Return (X, Y) of the center of cell containing provided text 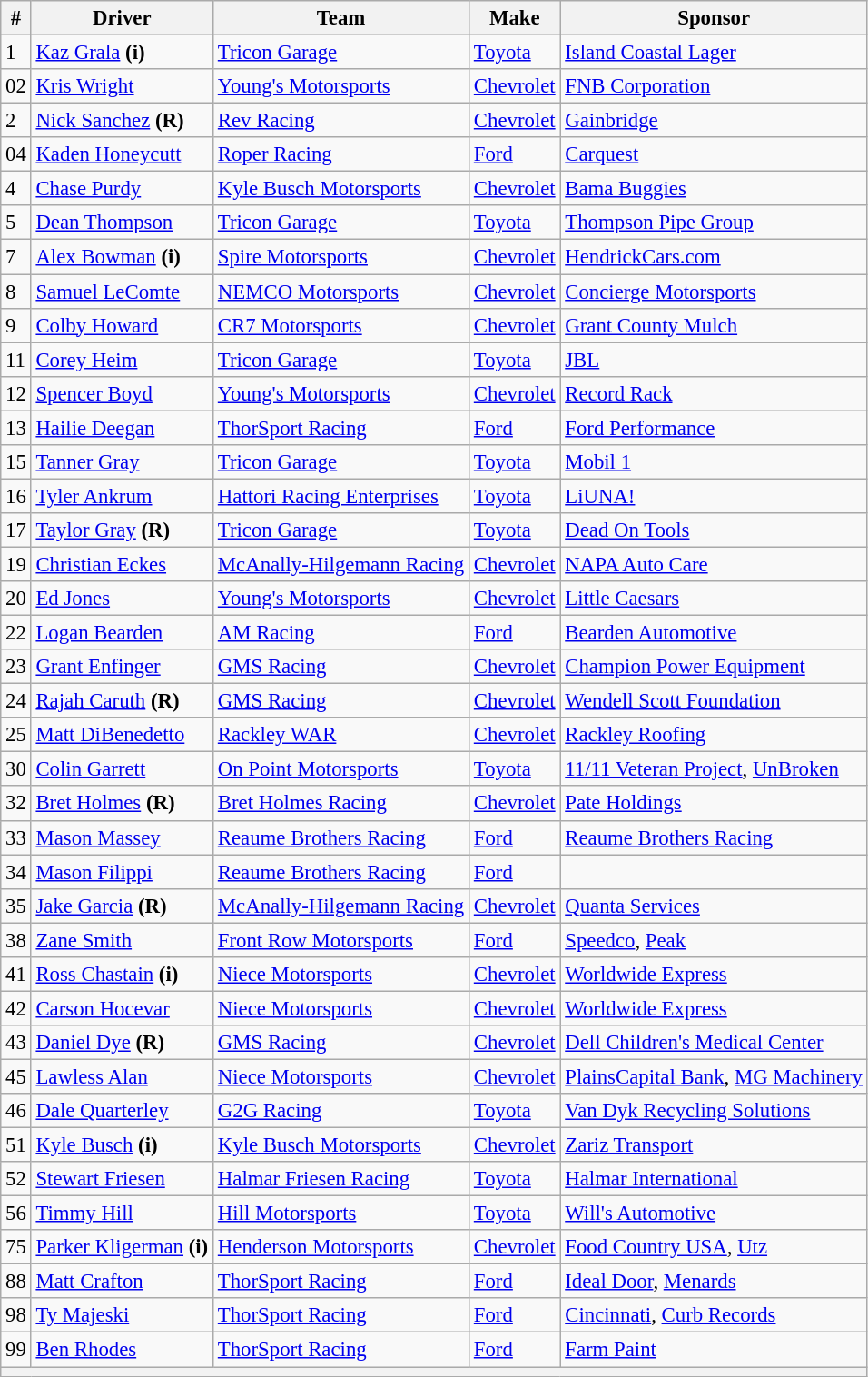
Dale Quarterley (122, 1111)
15 (16, 462)
11/11 Veteran Project, UnBroken (714, 769)
Spire Motorsports (341, 257)
Bret Holmes Racing (341, 804)
Hattori Racing Enterprises (341, 496)
Make (515, 18)
Farm Paint (714, 1350)
Zane Smith (122, 940)
Hailie Deegan (122, 428)
13 (16, 428)
Dean Thompson (122, 223)
Rackley WAR (341, 735)
02 (16, 86)
Jake Garcia (R) (122, 906)
Mason Filippi (122, 872)
Gainbridge (714, 121)
AM Racing (341, 633)
Ford Performance (714, 428)
Ben Rhodes (122, 1350)
4 (16, 189)
Ross Chastain (i) (122, 975)
Front Row Motorsports (341, 940)
Grant Enfinger (122, 667)
22 (16, 633)
Halmar International (714, 1179)
Colin Garrett (122, 769)
1 (16, 53)
20 (16, 599)
34 (16, 872)
11 (16, 360)
35 (16, 906)
Rackley Roofing (714, 735)
Parker Kligerman (i) (122, 1247)
Daniel Dye (R) (122, 1043)
30 (16, 769)
Sponsor (714, 18)
Logan Bearden (122, 633)
43 (16, 1043)
Matt Crafton (122, 1282)
16 (16, 496)
5 (16, 223)
Dell Children's Medical Center (714, 1043)
32 (16, 804)
98 (16, 1316)
Tyler Ankrum (122, 496)
Thompson Pipe Group (714, 223)
Record Rack (714, 393)
Bama Buggies (714, 189)
04 (16, 154)
8 (16, 292)
Champion Power Equipment (714, 667)
24 (16, 701)
Bearden Automotive (714, 633)
Ideal Door, Menards (714, 1282)
Spencer Boyd (122, 393)
Driver (122, 18)
17 (16, 530)
Hill Motorsports (341, 1214)
Concierge Motorsports (714, 292)
LiUNA! (714, 496)
Tanner Gray (122, 462)
Grant County Mulch (714, 325)
HendrickCars.com (714, 257)
On Point Motorsports (341, 769)
Kaz Grala (i) (122, 53)
NEMCO Motorsports (341, 292)
Halmar Friesen Racing (341, 1179)
75 (16, 1247)
Roper Racing (341, 154)
G2G Racing (341, 1111)
Little Caesars (714, 599)
Bret Holmes (R) (122, 804)
Henderson Motorsports (341, 1247)
7 (16, 257)
Pate Holdings (714, 804)
Team (341, 18)
Cincinnati, Curb Records (714, 1316)
23 (16, 667)
Mobil 1 (714, 462)
19 (16, 564)
Chase Purdy (122, 189)
33 (16, 837)
FNB Corporation (714, 86)
Nick Sanchez (R) (122, 121)
41 (16, 975)
# (16, 18)
Stewart Friesen (122, 1179)
Timmy Hill (122, 1214)
46 (16, 1111)
9 (16, 325)
Quanta Services (714, 906)
Christian Eckes (122, 564)
Will's Automotive (714, 1214)
Zariz Transport (714, 1145)
Kris Wright (122, 86)
Samuel LeComte (122, 292)
JBL (714, 360)
12 (16, 393)
51 (16, 1145)
NAPA Auto Care (714, 564)
Taylor Gray (R) (122, 530)
56 (16, 1214)
Rajah Caruth (R) (122, 701)
Lawless Alan (122, 1076)
25 (16, 735)
38 (16, 940)
Alex Bowman (i) (122, 257)
CR7 Motorsports (341, 325)
52 (16, 1179)
2 (16, 121)
Rev Racing (341, 121)
Speedco, Peak (714, 940)
Dead On Tools (714, 530)
Matt DiBenedetto (122, 735)
Kyle Busch (i) (122, 1145)
Kaden Honeycutt (122, 154)
Corey Heim (122, 360)
88 (16, 1282)
PlainsCapital Bank, MG Machinery (714, 1076)
Carquest (714, 154)
Ty Majeski (122, 1316)
Colby Howard (122, 325)
42 (16, 1008)
Wendell Scott Foundation (714, 701)
Food Country USA, Utz (714, 1247)
45 (16, 1076)
Ed Jones (122, 599)
99 (16, 1350)
Van Dyk Recycling Solutions (714, 1111)
Carson Hocevar (122, 1008)
Island Coastal Lager (714, 53)
Mason Massey (122, 837)
